Find where the given text appears and provide that cell's center as (X, Y) coordinate. 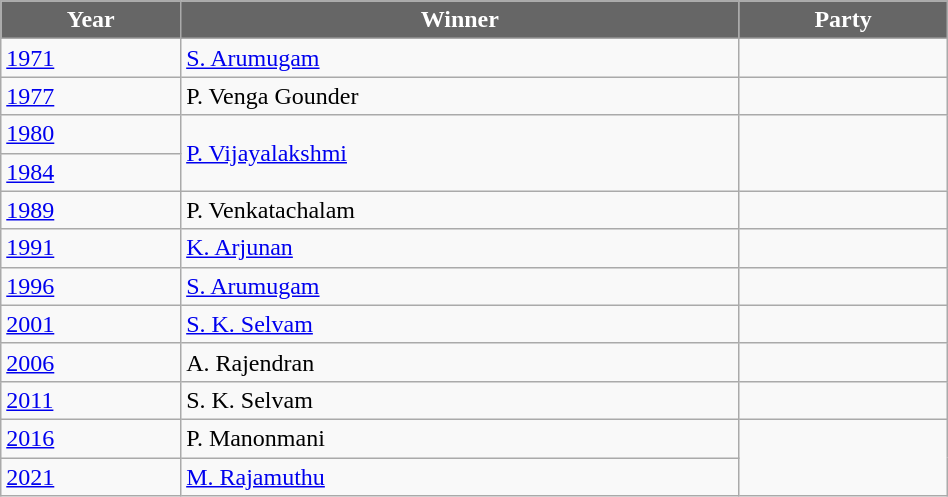
1991 (91, 248)
M. Rajamuthu (460, 477)
1996 (91, 286)
2021 (91, 477)
A. Rajendran (460, 362)
Year (91, 20)
1980 (91, 134)
2001 (91, 324)
1971 (91, 58)
2016 (91, 438)
Party (843, 20)
1989 (91, 210)
K. Arjunan (460, 248)
P. Venkatachalam (460, 210)
P. Venga Gounder (460, 96)
P. Vijayalakshmi (460, 153)
P. Manonmani (460, 438)
1977 (91, 96)
2011 (91, 400)
Winner (460, 20)
2006 (91, 362)
1984 (91, 172)
